Provide the [x, y] coordinate of the cell's center where the given text is located.  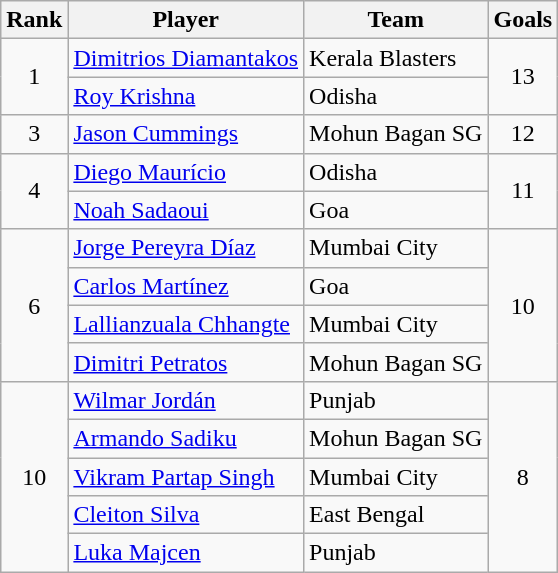
Carlos Martínez [186, 286]
4 [34, 191]
Dimitrios Diamantakos [186, 58]
13 [523, 77]
Roy Krishna [186, 96]
Kerala Blasters [396, 58]
Diego Maurício [186, 172]
1 [34, 77]
Luka Majcen [186, 553]
Team [396, 20]
Jason Cummings [186, 134]
12 [523, 134]
11 [523, 191]
Dimitri Petratos [186, 362]
6 [34, 305]
Goals [523, 20]
Vikram Partap Singh [186, 477]
Jorge Pereyra Díaz [186, 248]
Armando Sadiku [186, 438]
Cleiton Silva [186, 515]
East Bengal [396, 515]
Player [186, 20]
Noah Sadaoui [186, 210]
Wilmar Jordán [186, 400]
Rank [34, 20]
8 [523, 476]
Lallianzuala Chhangte [186, 324]
3 [34, 134]
